Return the [x, y] coordinate for the center point of the cell that contains the specified text.  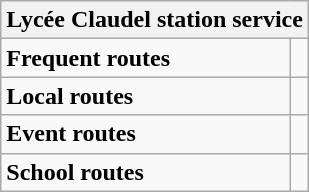
School routes [146, 172]
Local routes [146, 96]
Lycée Claudel station service [155, 20]
Event routes [146, 134]
Frequent routes [146, 58]
